Provide the (X, Y) coordinate of the cell's center where the given text is located.  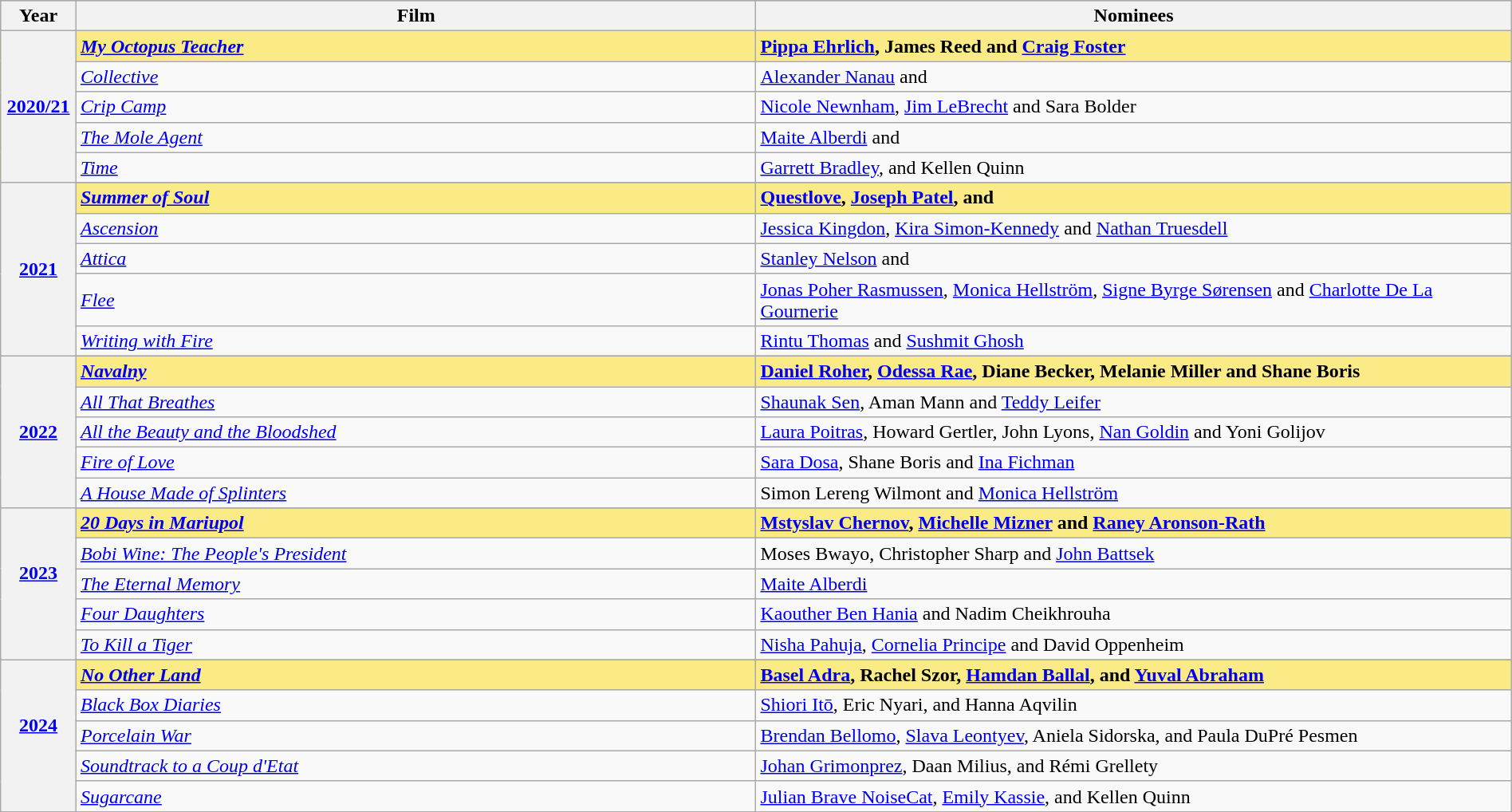
Time (416, 168)
Julian Brave NoiseCat, Emily Kassie, and Kellen Quinn (1134, 796)
Nominees (1134, 16)
2024 (38, 735)
My Octopus Teacher (416, 46)
Rintu Thomas and Sushmit Ghosh (1134, 341)
Shaunak Sen, Aman Mann and Teddy Leifer (1134, 401)
Mstyslav Chernov, Michelle Mizner and Raney Aronson-Rath (1134, 523)
Black Box Diaries (416, 705)
Maite Alberdi (1134, 584)
All the Beauty and the Bloodshed (416, 432)
Porcelain War (416, 735)
Fire of Love (416, 463)
To Kill a Tiger (416, 644)
20 Days in Mariupol (416, 523)
Laura Poitras, Howard Gertler, John Lyons, Nan Goldin and Yoni Golijov (1134, 432)
Shiori Itō, Eric Nyari, and Hanna Aqvilin (1134, 705)
Collective (416, 77)
Daniel Roher, Odessa Rae, Diane Becker, Melanie Miller and Shane Boris (1134, 371)
Sugarcane (416, 796)
2023 (38, 584)
All That Breathes (416, 401)
A House Made of Splinters (416, 493)
Nisha Pahuja, Cornelia Principe and David Oppenheim (1134, 644)
Summer of Soul (416, 198)
The Eternal Memory (416, 584)
Attica (416, 258)
Brendan Bellomo, Slava Leontyev, Aniela Sidorska, and Paula DuPré Pesmen (1134, 735)
Sara Dosa, Shane Boris and Ina Fichman (1134, 463)
Stanley Nelson and (1134, 258)
Ascension (416, 228)
Writing with Fire (416, 341)
Flee (416, 300)
Crip Camp (416, 107)
No Other Land (416, 675)
Basel Adra, Rachel Szor, Hamdan Ballal, and Yuval Abraham (1134, 675)
Year (38, 16)
Bobi Wine: The People's President (416, 554)
2020/21 (38, 107)
Pippa Ehrlich, James Reed and Craig Foster (1134, 46)
Questlove, Joseph Patel, and (1134, 198)
Alexander Nanau and (1134, 77)
Nicole Newnham, Jim LeBrecht and Sara Bolder (1134, 107)
Soundtrack to a Coup d'Etat (416, 766)
Simon Lereng Wilmont and Monica Hellström (1134, 493)
Film (416, 16)
Jessica Kingdon, Kira Simon-Kennedy and Nathan Truesdell (1134, 228)
Four Daughters (416, 614)
2021 (38, 270)
Kaouther Ben Hania and Nadim Cheikhrouha (1134, 614)
Maite Alberdi and (1134, 137)
Johan Grimonprez, Daan Milius, and Rémi Grellety (1134, 766)
Garrett Bradley, and Kellen Quinn (1134, 168)
2022 (38, 432)
The Mole Agent (416, 137)
Moses Bwayo, Christopher Sharp and John Battsek (1134, 554)
Navalny (416, 371)
Jonas Poher Rasmussen, Monica Hellström, Signe Byrge Sørensen and Charlotte De La Gournerie (1134, 300)
